Provide the [x, y] coordinate of the cell's center where the given text is located.  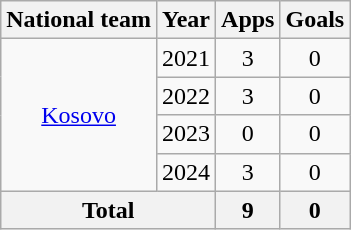
National team [79, 20]
2021 [186, 58]
Total [108, 210]
2023 [186, 134]
Apps [248, 20]
2022 [186, 96]
Year [186, 20]
Goals [315, 20]
9 [248, 210]
2024 [186, 172]
Kosovo [79, 115]
